Extract the [X, Y] coordinate from the center of the cell holding the provided text.  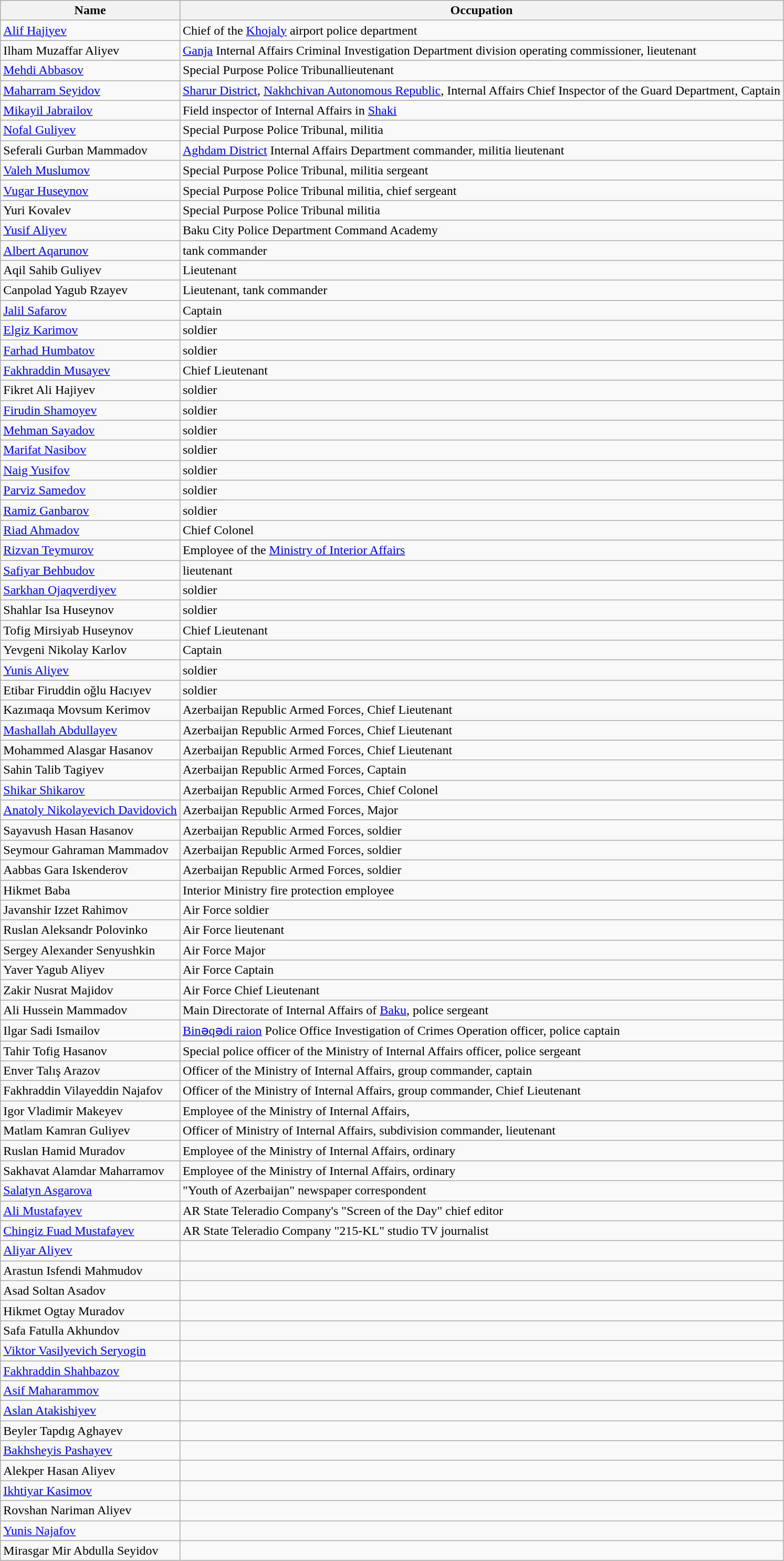
Azerbaijan Republic Armed Forces, Major [481, 810]
Special Purpose Police Tribunal, militia sergeant [481, 170]
Viktor Vasilyevich Seryogin [90, 1350]
Special Purpose Police Tribunal, militia [481, 130]
lieutenant [481, 570]
Ganja Internal Affairs Criminal Investigation Department division operating commissioner, lieutenant [481, 50]
Occupation [481, 11]
Safiyar Behbudov [90, 570]
Officer of the Ministry of Internal Affairs, group commander, captain [481, 1071]
Air Force lieutenant [481, 930]
Enver Talış Arazov [90, 1071]
Rovshan Nariman Aliyev [90, 1511]
Arastun Isfendi Mahmudov [90, 1271]
Rizvan Teymurov [90, 550]
Valeh Muslumov [90, 170]
Fakhraddin Vilayeddin Najafov [90, 1091]
Firudin Shamoyev [90, 410]
Aabbas Gara Iskenderov [90, 870]
Yuri Kovalev [90, 210]
Ilham Muzaffar Aliyev [90, 50]
Yunis Aliyev [90, 670]
Salatyn Asgarova [90, 1191]
Anatoly Nikolayevich Davidovich [90, 810]
Kazımaqa Movsum Kerimov [90, 710]
Air Force Chief Lieutenant [481, 990]
Javanshir Izzet Rahimov [90, 910]
Albert Aqarunov [90, 251]
Name [90, 11]
Vugar Huseynov [90, 190]
Chief Colonel [481, 530]
Mikayil Jabrailov [90, 110]
Parviz Samedov [90, 490]
Yusif Aliyev [90, 230]
Lieutenant [481, 270]
Chingiz Fuad Mustafayev [90, 1231]
Ali Hussein Mammadov [90, 1010]
Main Directorate of Internal Affairs of Baku, police sergeant [481, 1010]
"Youth of Azerbaijan" newspaper correspondent [481, 1191]
Special Purpose Police Tribunal militia, chief sergeant [481, 190]
Seferali Gurban Mammadov [90, 150]
Asad Soltan Asadov [90, 1291]
Mehdi Abbasov [90, 70]
Hikmet Baba [90, 890]
Employee of the Ministry of Interior Affairs [481, 550]
Mehman Sayadov [90, 430]
Azerbaijan Republic Armed Forces, Chief Colonel [481, 790]
Canpolad Yagub Rzayev [90, 290]
Sayavush Hasan Hasanov [90, 830]
Yaver Yagub Aliyev [90, 970]
Aliyar Aliyev [90, 1251]
Riad Ahmadov [90, 530]
Mirasgar Mir Abdulla Seyidov [90, 1550]
Fakhraddin Shahbazov [90, 1370]
Naig Yusifov [90, 470]
Yunis Najafov [90, 1531]
Bakhsheyis Pashayev [90, 1451]
Ali Mustafayev [90, 1211]
Officer of Ministry of Internal Affairs, subdivision commander, lieutenant [481, 1131]
Lieutenant, tank commander [481, 290]
Special Purpose Police Tribunallieutenant [481, 70]
Sharur District, Nakhchivan Autonomous Republic, Internal Affairs Chief Inspector of the Guard Department, Captain [481, 90]
AR State Teleradio Company "215-KL" studio TV journalist [481, 1231]
Beyler Tapdıg Aghayev [90, 1431]
Air Force Major [481, 950]
Maharram Seyidov [90, 90]
Сhief of the Khojaly airport police department [481, 30]
Aqil Sahib Guliyev [90, 270]
Hikmet Ogtay Muradov [90, 1310]
Elgiz Karimov [90, 330]
Igor Vladimir Makeyev [90, 1111]
Marifat Nasibov [90, 450]
Zakir Nusrat Majidov [90, 990]
Alif Hajiyev [90, 30]
Matlam Kamran Guliyev [90, 1131]
Special Purpose Police Tribunal militia [481, 210]
Sarkhan Ojaqverdiyev [90, 590]
Tahir Tofig Hasanov [90, 1051]
Shikar Shikarov [90, 790]
Tofig Mirsiyab Huseynov [90, 630]
Sakhavat Alamdar Maharramov [90, 1171]
Ikhtiyar Kasimov [90, 1491]
Fikret Ali Hajiyev [90, 390]
Farhad Humbatov [90, 350]
Ramiz Ganbarov [90, 510]
Fakhraddin Musayev [90, 370]
Jalil Safarov [90, 310]
Air Force soldier [481, 910]
Air Force Captain [481, 970]
Ruslan Aleksandr Polovinko [90, 930]
Aghdam District Internal Affairs Department commander, militia lieutenant [481, 150]
tank commander [481, 251]
Special police officer of the Ministry of Internal Affairs officer, police sergeant [481, 1051]
Binəqədi raion Police Office Investigation of Crimes Operation officer, police captain [481, 1031]
Azerbaijan Republic Armed Forces, Captain [481, 770]
Etibar Firuddin oğlu Hacıyev [90, 690]
Mohammed Alasgar Hasanov [90, 750]
Sergey Alexander Senyushkin [90, 950]
Yevgeni Nikolay Karlov [90, 650]
Seymour Gahraman Mammadov [90, 850]
Employee of the Ministry of Internal Affairs, [481, 1111]
Field inspector of Internal Affairs in Shaki [481, 110]
Mashallah Abdullayev [90, 730]
Nofal Guliyev [90, 130]
Alekper Hasan Aliyev [90, 1471]
Baku City Police Department Command Academy [481, 230]
AR State Teleradio Company's "Screen of the Day" chief editor [481, 1211]
Interior Ministry fire protection employee [481, 890]
Sahin Talib Tagiyev [90, 770]
Officer of the Ministry of Internal Affairs, group commander, Chief Lieutenant [481, 1091]
Asif Maharammov [90, 1391]
Shahlar Isa Huseynov [90, 610]
Safa Fatulla Akhundov [90, 1330]
Aslan Atakishiyev [90, 1411]
Ruslan Hamid Muradov [90, 1151]
Ilgar Sadi Ismailov [90, 1031]
